Pinpoint the cell where the given text exists, returning its [X, Y] midpoint coordinate. 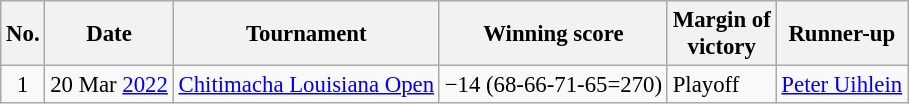
Playoff [722, 85]
Peter Uihlein [842, 85]
1 [23, 85]
Runner-up [842, 34]
Chitimacha Louisiana Open [306, 85]
20 Mar 2022 [109, 85]
−14 (68-66-71-65=270) [553, 85]
Winning score [553, 34]
Date [109, 34]
Tournament [306, 34]
Margin ofvictory [722, 34]
No. [23, 34]
